Scan for the cell matching the given text and deliver its (x, y) coordinate at center. 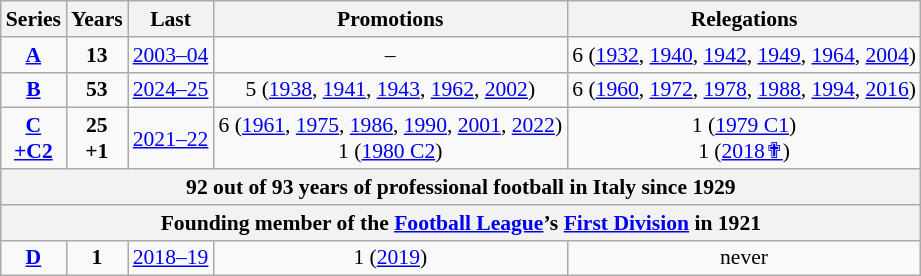
Years (97, 19)
A (34, 55)
C+C2 (34, 138)
25+1 (97, 138)
2021–22 (171, 138)
6 (1961, 1975, 1986, 1990, 2001, 2022) 1 (1980 C2) (390, 138)
92 out of 93 years of professional football in Italy since 1929 (461, 187)
2024–25 (171, 90)
1 (1979 C1) 1 (2018✟) (744, 138)
Last (171, 19)
53 (97, 90)
B (34, 90)
Series (34, 19)
– (390, 55)
never (744, 258)
13 (97, 55)
5 (1938, 1941, 1943, 1962, 2002) (390, 90)
6 (1960, 1972, 1978, 1988, 1994, 2016) (744, 90)
D (34, 258)
Relegations (744, 19)
1 (2019) (390, 258)
2018–19 (171, 258)
Founding member of the Football League’s First Division in 1921 (461, 223)
6 (1932, 1940, 1942, 1949, 1964, 2004) (744, 55)
Promotions (390, 19)
2003–04 (171, 55)
1 (97, 258)
